Provide the (x, y) coordinate of the cell's center where the given text is located.  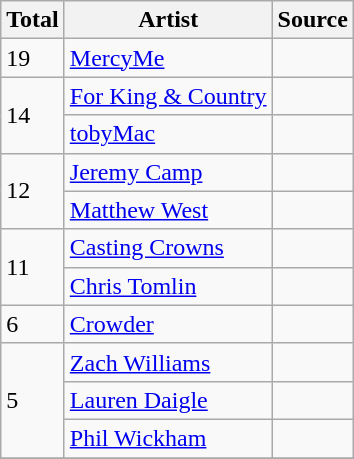
14 (33, 115)
Zach Williams (168, 362)
Matthew West (168, 210)
Crowder (168, 324)
tobyMac (168, 134)
Jeremy Camp (168, 172)
6 (33, 324)
Lauren Daigle (168, 400)
Source (312, 20)
19 (33, 58)
Artist (168, 20)
For King & Country (168, 96)
Casting Crowns (168, 248)
11 (33, 267)
5 (33, 400)
Phil Wickham (168, 438)
Total (33, 20)
Chris Tomlin (168, 286)
12 (33, 191)
MercyMe (168, 58)
